Provide the [X, Y] coordinate of the cell's center where the given text is located.  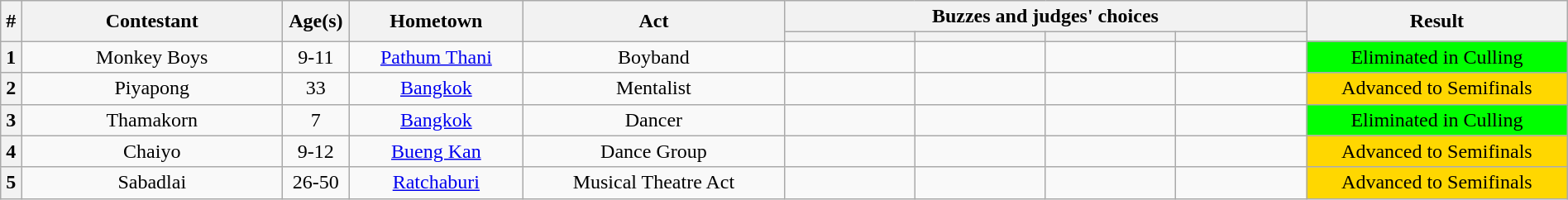
9-11 [316, 57]
Sabadlai [152, 183]
Ratchaburi [436, 183]
Dance Group [654, 151]
Chaiyo [152, 151]
4 [12, 151]
Monkey Boys [152, 57]
Age(s) [316, 21]
Piyapong [152, 88]
Thamakorn [152, 120]
Pathum Thani [436, 57]
9-12 [316, 151]
3 [12, 120]
Hometown [436, 21]
Result [1437, 21]
33 [316, 88]
# [12, 21]
Boyband [654, 57]
Buzzes and judges' choices [1045, 17]
Contestant [152, 21]
5 [12, 183]
26-50 [316, 183]
2 [12, 88]
7 [316, 120]
Dancer [654, 120]
Musical Theatre Act [654, 183]
1 [12, 57]
Act [654, 21]
Mentalist [654, 88]
Bueng Kan [436, 151]
